Pinpoint the cell where the given text exists, returning its (X, Y) midpoint coordinate. 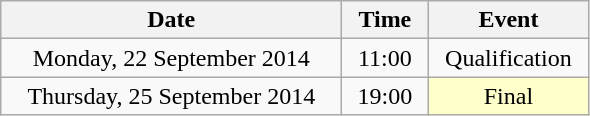
Event (508, 20)
Qualification (508, 58)
Final (508, 96)
Thursday, 25 September 2014 (172, 96)
Time (385, 20)
11:00 (385, 58)
19:00 (385, 96)
Monday, 22 September 2014 (172, 58)
Date (172, 20)
